Provide the (X, Y) coordinate of the cell's center where the given text is located.  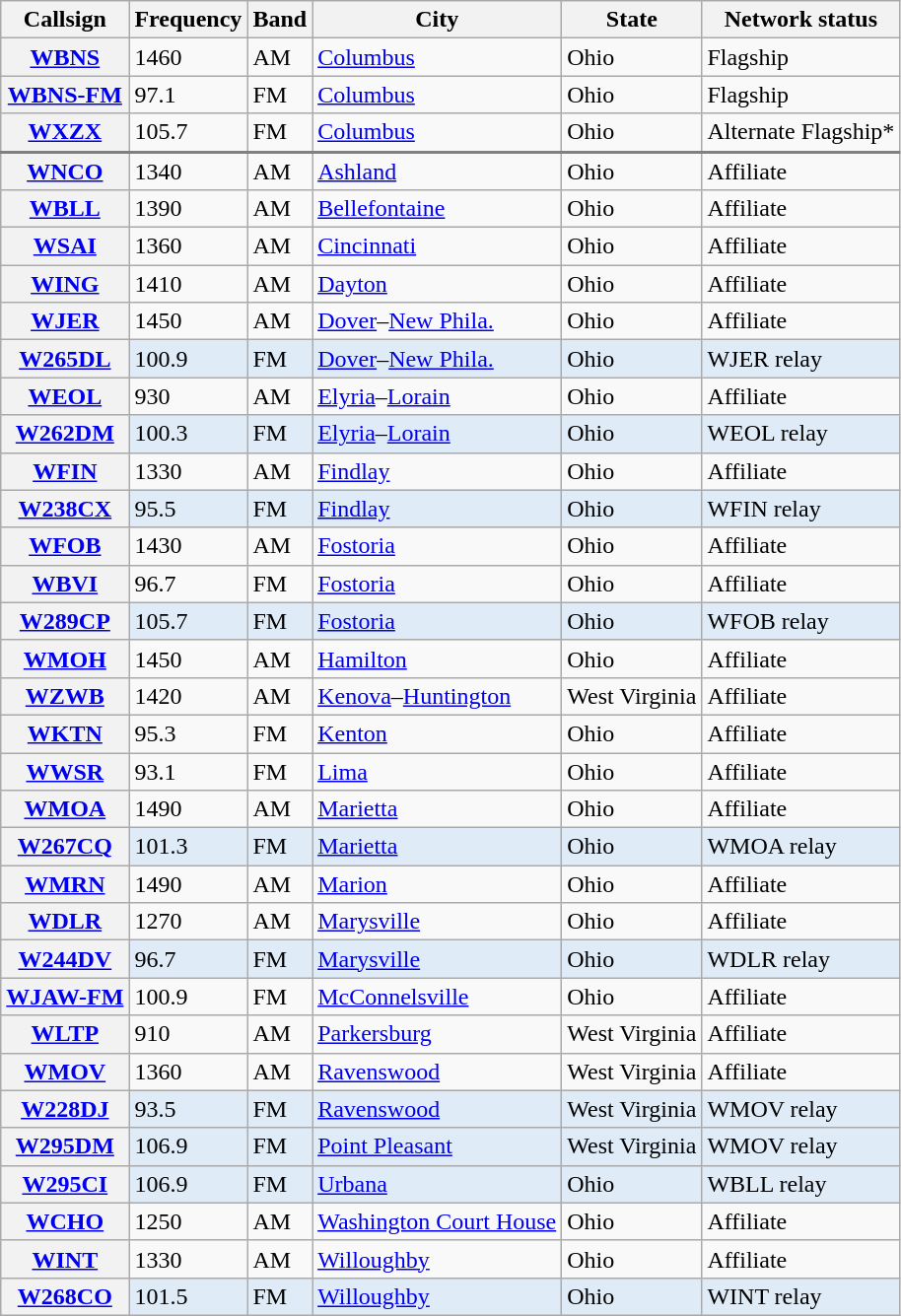
1250 (188, 1221)
WFIN (65, 471)
W228DJ (65, 1109)
Washington Court House (438, 1221)
WBVI (65, 584)
WJER relay (800, 359)
W289CP (65, 621)
Network status (800, 20)
McConnelsville (438, 997)
WKTN (65, 733)
101.3 (188, 847)
1430 (188, 546)
WSAI (65, 246)
95.5 (188, 509)
W238CX (65, 509)
WMOH (65, 658)
WFOB (65, 546)
1410 (188, 284)
WDLR (65, 922)
Dayton (438, 284)
1460 (188, 57)
Cincinnati (438, 246)
1420 (188, 696)
101.5 (188, 1296)
WFOB relay (800, 621)
WMOA (65, 809)
WZWB (65, 696)
Alternate Flagship* (800, 132)
Kenova–Huntington (438, 696)
WBLL (65, 209)
Kenton (438, 733)
City (438, 20)
100.3 (188, 434)
WLTP (65, 1034)
WMRN (65, 884)
State (632, 20)
97.1 (188, 95)
Ashland (438, 172)
Bellefontaine (438, 209)
W267CQ (65, 847)
WJAW-FM (65, 997)
930 (188, 396)
WBNS-FM (65, 95)
WCHO (65, 1221)
WJER (65, 321)
WBLL relay (800, 1184)
W244DV (65, 959)
W295CI (65, 1184)
93.1 (188, 772)
WEOL relay (800, 434)
WNCO (65, 172)
WINT relay (800, 1296)
95.3 (188, 733)
Urbana (438, 1184)
1270 (188, 922)
W265DL (65, 359)
Lima (438, 772)
Hamilton (438, 658)
910 (188, 1034)
93.5 (188, 1109)
WMOV (65, 1072)
WXZX (65, 132)
1390 (188, 209)
1340 (188, 172)
Parkersburg (438, 1034)
WEOL (65, 396)
W295DM (65, 1146)
WBNS (65, 57)
WWSR (65, 772)
Point Pleasant (438, 1146)
WINT (65, 1259)
WMOA relay (800, 847)
WFIN relay (800, 509)
Frequency (188, 20)
WING (65, 284)
Callsign (65, 20)
Marion (438, 884)
W262DM (65, 434)
WDLR relay (800, 959)
Band (280, 20)
W268CO (65, 1296)
